Output the [x, y] coordinate of the center of the cell containing the given text.  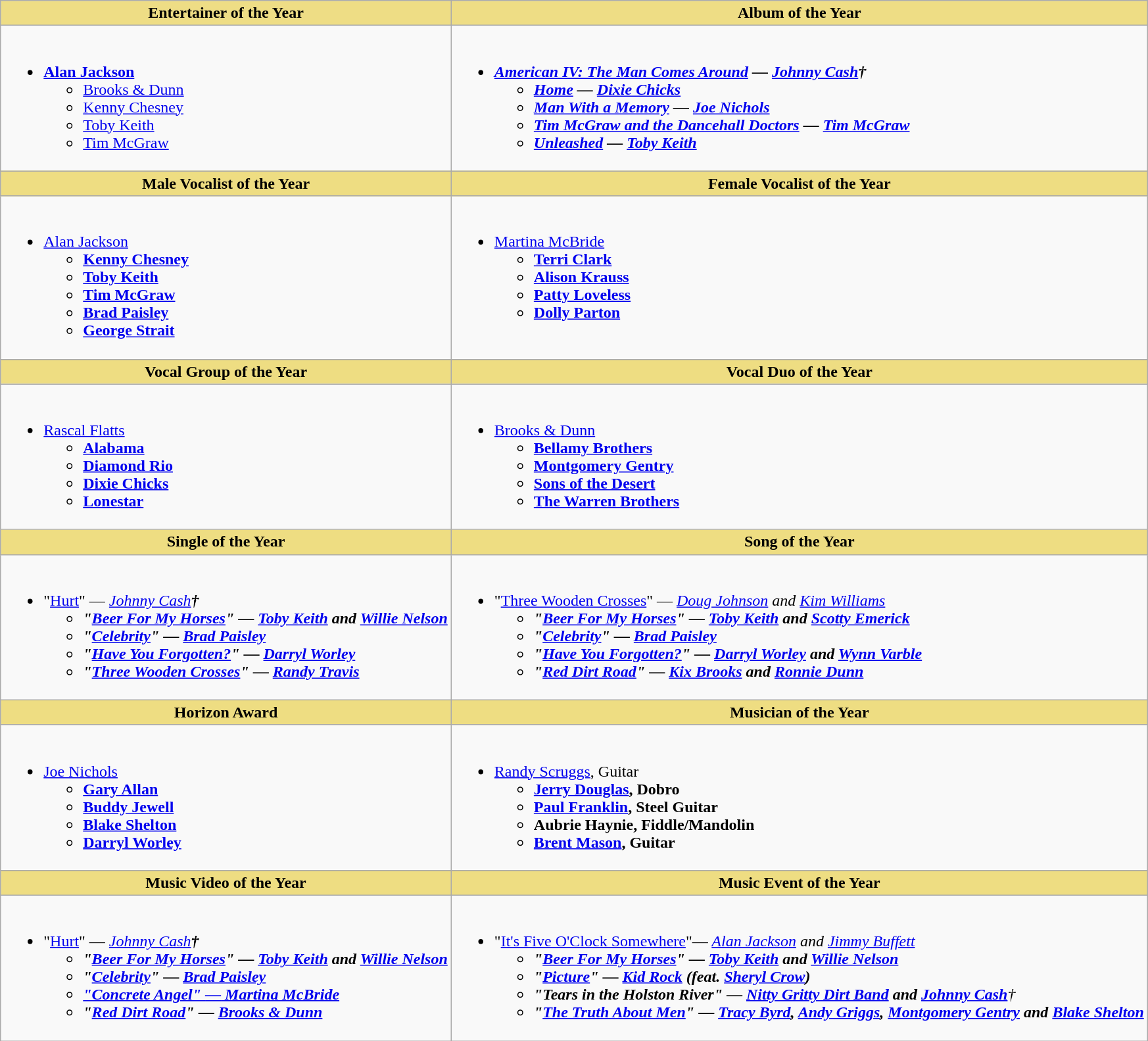
Rascal FlattsAlabamaDiamond RioDixie ChicksLonestar [226, 456]
Vocal Group of the Year [226, 372]
Vocal Duo of the Year [800, 372]
Album of the Year [800, 13]
Horizon Award [226, 712]
Alan JacksonKenny ChesneyToby KeithTim McGrawBrad PaisleyGeorge Strait [226, 278]
Song of the Year [800, 542]
Alan JacksonBrooks & DunnKenny ChesneyToby KeithTim McGraw [226, 99]
Martina McBrideTerri ClarkAlison KraussPatty LovelessDolly Parton [800, 278]
Randy Scruggs, GuitarJerry Douglas, DobroPaul Franklin, Steel GuitarAubrie Haynie, Fiddle/MandolinBrent Mason, Guitar [800, 797]
Joe NicholsGary AllanBuddy JewellBlake SheltonDarryl Worley [226, 797]
Music Event of the Year [800, 883]
Brooks & DunnBellamy BrothersMontgomery GentrySons of the DesertThe Warren Brothers [800, 456]
Female Vocalist of the Year [800, 183]
Single of the Year [226, 542]
Entertainer of the Year [226, 13]
Male Vocalist of the Year [226, 183]
Musician of the Year [800, 712]
Music Video of the Year [226, 883]
